Identify which cell holds the provided text, then report its [X, Y] central coordinate. 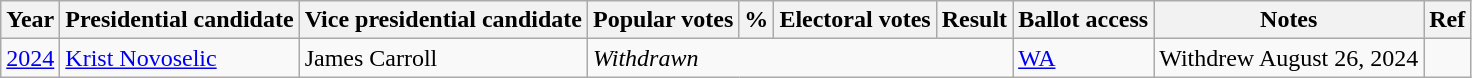
Withdrew August 26, 2024 [1289, 58]
Presidential candidate [180, 20]
Electoral votes [855, 20]
Ballot access [1084, 20]
Ref [1448, 20]
Popular votes [664, 20]
WA [1084, 58]
James Carroll [443, 58]
Notes [1289, 20]
% [756, 20]
Year [30, 20]
Withdrawn [800, 58]
Vice presidential candidate [443, 20]
Result [974, 20]
2024 [30, 58]
Krist Novoselic [180, 58]
